Search for the cell housing the specified text and yield its [X, Y] center coordinate. 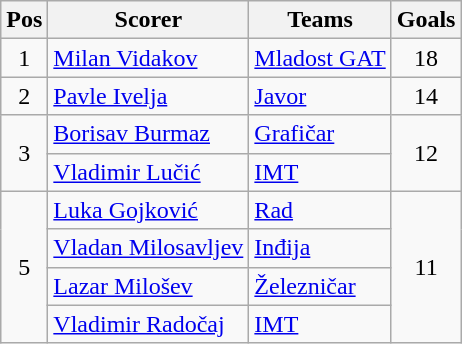
Vladan Milosavljev [148, 248]
Grafičar [320, 134]
Rad [320, 210]
18 [426, 58]
11 [426, 267]
Pavle Ivelja [148, 96]
14 [426, 96]
12 [426, 153]
1 [24, 58]
2 [24, 96]
Goals [426, 20]
Luka Gojković [148, 210]
Milan Vidakov [148, 58]
Železničar [320, 286]
Mladost GAT [320, 58]
Lazar Milošev [148, 286]
Vladimir Lučić [148, 172]
5 [24, 267]
Pos [24, 20]
Vladimir Radočaj [148, 324]
Javor [320, 96]
Inđija [320, 248]
3 [24, 153]
Borisav Burmaz [148, 134]
Teams [320, 20]
Scorer [148, 20]
